Search for the cell housing the specified text and yield its (x, y) center coordinate. 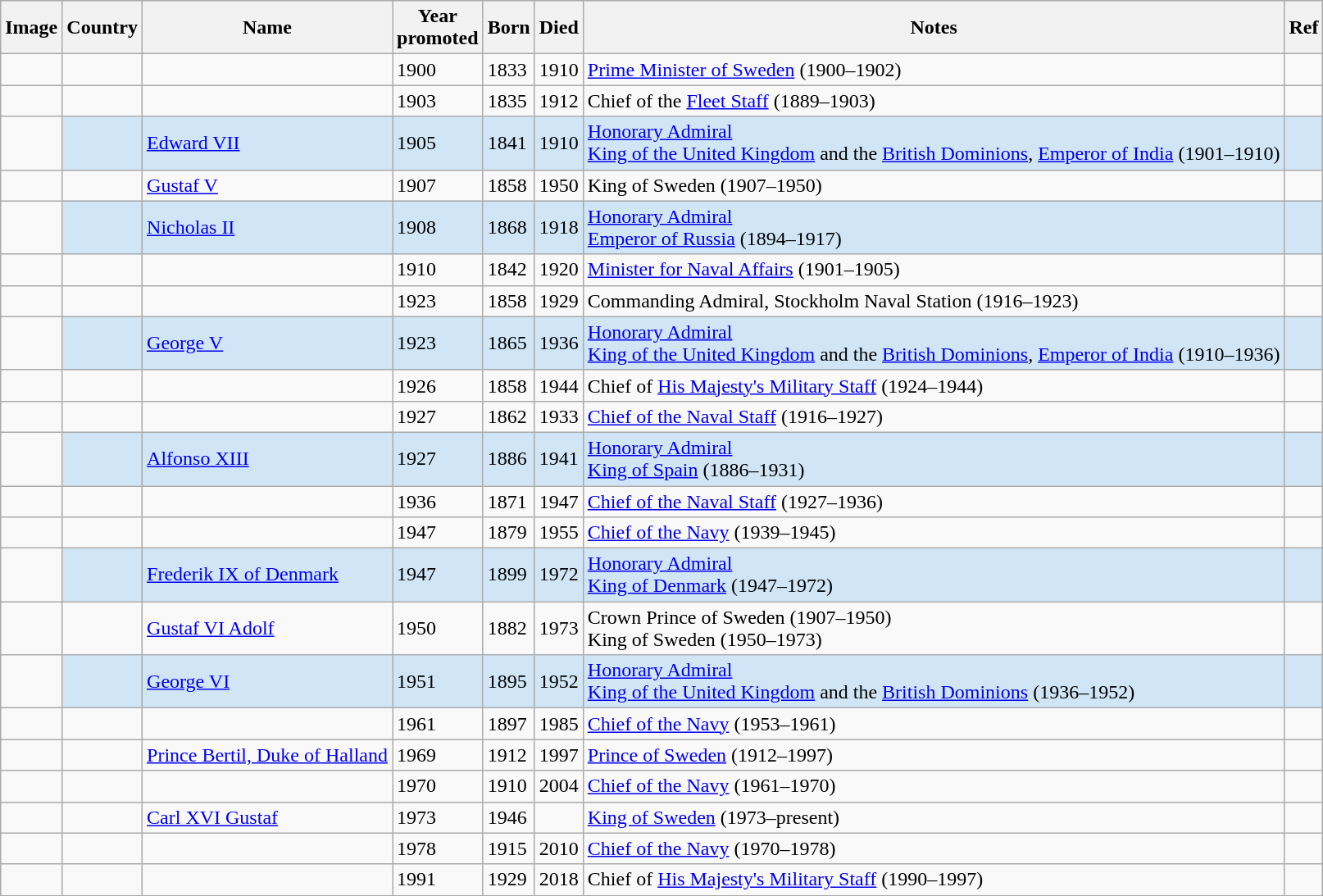
1969 (438, 755)
Honorary AdmiralKing of the United Kingdom and the British Dominions (1936–1952) (934, 682)
1897 (508, 724)
1835 (508, 101)
Chief of the Navy (1953–1961) (934, 724)
Died (559, 28)
1900 (438, 70)
Honorary AdmiralKing of Denmark (1947–1972) (934, 575)
1952 (559, 682)
George V (267, 343)
1879 (508, 533)
1972 (559, 575)
Prince of Sweden (1912–1997) (934, 755)
1918 (559, 228)
1908 (438, 228)
Image (31, 28)
Chief of the Fleet Staff (1889–1903) (934, 101)
King of Sweden (1973–present) (934, 817)
1907 (438, 185)
1865 (508, 343)
Crown Prince of Sweden (1907–1950)King of Sweden (1950–1973) (934, 628)
1944 (559, 385)
Edward VII (267, 143)
2018 (559, 880)
Chief of the Navy (1970–1978) (934, 848)
1862 (508, 416)
1868 (508, 228)
Minister for Naval Affairs (1901–1905) (934, 270)
Prince Bertil, Duke of Halland (267, 755)
Honorary AdmiralKing of Spain (1886–1931) (934, 459)
1978 (438, 848)
1970 (438, 786)
1903 (438, 101)
Prime Minister of Sweden (1900–1902) (934, 70)
Carl XVI Gustaf (267, 817)
King of Sweden (1907–1950) (934, 185)
Honorary AdmiralKing of the United Kingdom and the British Dominions, Emperor of India (1910–1936) (934, 343)
1955 (559, 533)
1951 (438, 682)
1871 (508, 501)
Commanding Admiral, Stockholm Naval Station (1916–1923) (934, 301)
Alfonso XIII (267, 459)
George VI (267, 682)
1961 (438, 724)
1920 (559, 270)
Ref (1303, 28)
1841 (508, 143)
1926 (438, 385)
1946 (508, 817)
Honorary AdmiralKing of the United Kingdom and the British Dominions, Emperor of India (1901–1910) (934, 143)
Gustaf V (267, 185)
Chief of the Naval Staff (1916–1927) (934, 416)
1997 (559, 755)
Chief of the Naval Staff (1927–1936) (934, 501)
1842 (508, 270)
1941 (559, 459)
Chief of His Majesty's Military Staff (1924–1944) (934, 385)
Frederik IX of Denmark (267, 575)
Country (102, 28)
1895 (508, 682)
2004 (559, 786)
1915 (508, 848)
1833 (508, 70)
1899 (508, 575)
Gustaf VI Adolf (267, 628)
1882 (508, 628)
1991 (438, 880)
1905 (438, 143)
Nicholas II (267, 228)
1985 (559, 724)
Yearpromoted (438, 28)
1933 (559, 416)
1886 (508, 459)
Chief of His Majesty's Military Staff (1990–1997) (934, 880)
Chief of the Navy (1939–1945) (934, 533)
Chief of the Navy (1961–1970) (934, 786)
Born (508, 28)
Honorary AdmiralEmperor of Russia (1894–1917) (934, 228)
Name (267, 28)
2010 (559, 848)
Notes (934, 28)
